Determine the (x, y) coordinate at the center of the cell enclosing the given text.  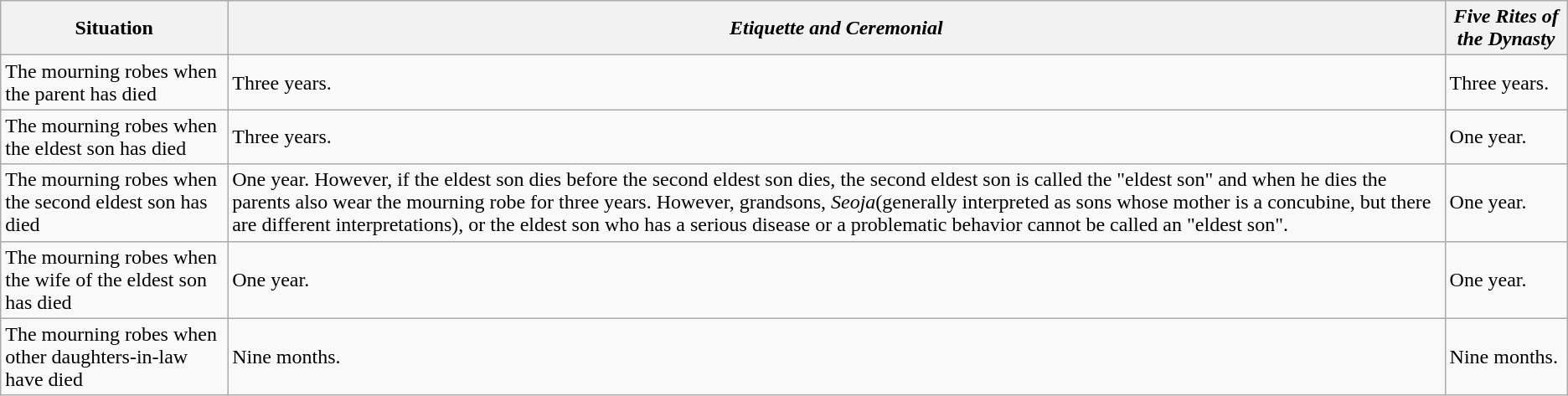
The mourning robes when the parent has died (114, 82)
The mourning robes when other daughters-in-law have died (114, 357)
Five Rites of the Dynasty (1506, 28)
The mourning robes when the wife of the eldest son has died (114, 280)
The mourning robes when the eldest son has died (114, 137)
Etiquette and Ceremonial (836, 28)
The mourning robes when the second eldest son has died (114, 203)
Situation (114, 28)
